Extract the (X, Y) coordinate from the center of the cell holding the provided text.  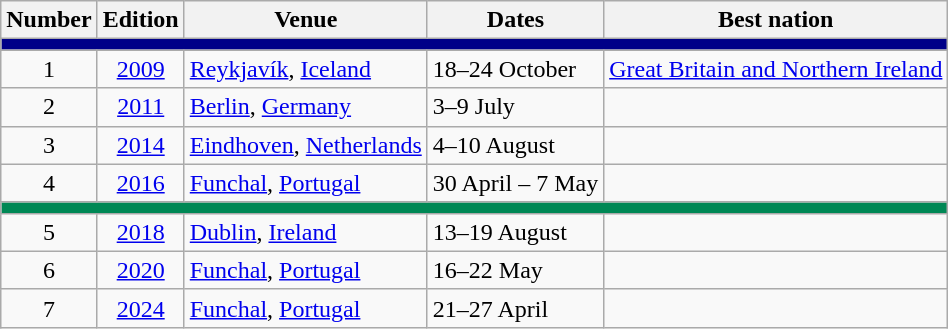
16–22 May (515, 270)
2018 (140, 232)
Edition (140, 20)
2020 (140, 270)
4 (49, 183)
4–10 August (515, 145)
13–19 August (515, 232)
21–27 April (515, 308)
Number (49, 20)
2011 (140, 107)
7 (49, 308)
Eindhoven, Netherlands (306, 145)
Venue (306, 20)
5 (49, 232)
18–24 October (515, 69)
Dates (515, 20)
2014 (140, 145)
Great Britain and Northern Ireland (776, 69)
3–9 July (515, 107)
30 April – 7 May (515, 183)
6 (49, 270)
Dublin, Ireland (306, 232)
2024 (140, 308)
2 (49, 107)
Berlin, Germany (306, 107)
1 (49, 69)
Reykjavík, Iceland (306, 69)
Best nation (776, 20)
2016 (140, 183)
2009 (140, 69)
3 (49, 145)
